Detect which cell encompasses the target text, then output its [x, y] center coordinate. 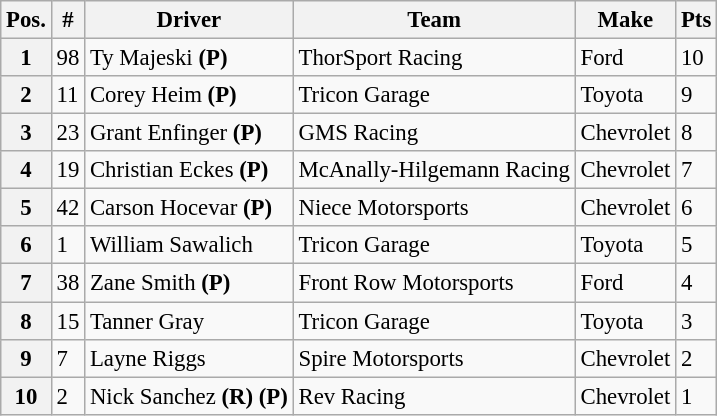
# [68, 20]
15 [68, 321]
11 [68, 95]
McAnally-Hilgemann Racing [434, 170]
Niece Motorsports [434, 208]
38 [68, 283]
Grant Enfinger (P) [190, 133]
Ty Majeski (P) [190, 58]
Make [625, 20]
Team [434, 20]
42 [68, 208]
98 [68, 58]
23 [68, 133]
ThorSport Racing [434, 58]
Christian Eckes (P) [190, 170]
19 [68, 170]
Tanner Gray [190, 321]
Zane Smith (P) [190, 283]
Spire Motorsports [434, 358]
Front Row Motorsports [434, 283]
William Sawalich [190, 245]
GMS Racing [434, 133]
Pos. [26, 20]
Driver [190, 20]
Pts [696, 20]
Layne Riggs [190, 358]
Carson Hocevar (P) [190, 208]
Corey Heim (P) [190, 95]
Nick Sanchez (R) (P) [190, 396]
Rev Racing [434, 396]
